Detect which cell encompasses the target text, then output its (x, y) center coordinate. 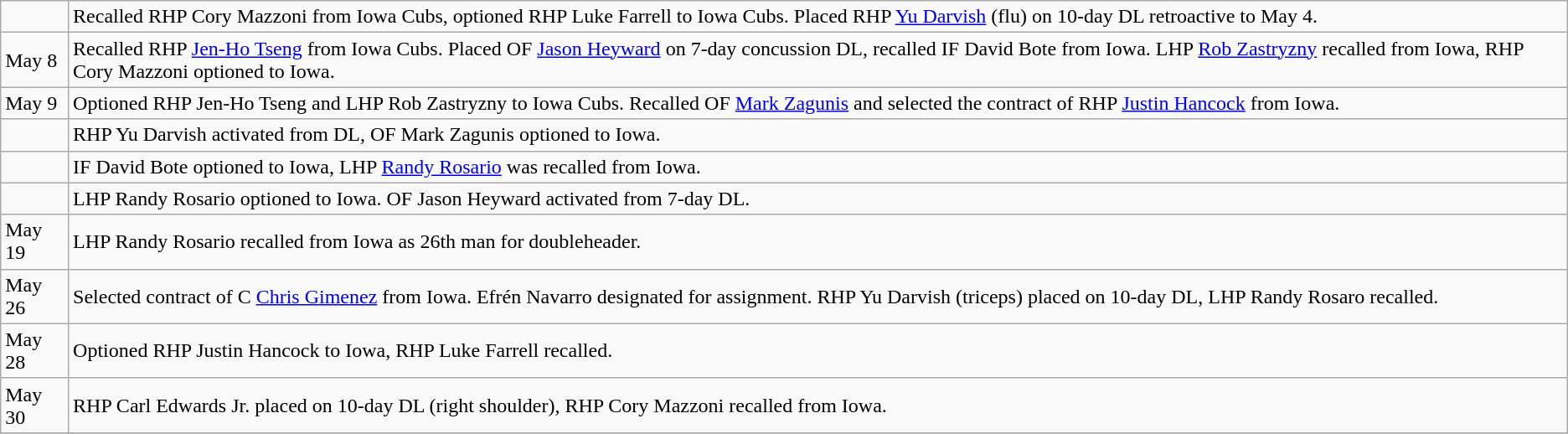
May 8 (35, 60)
LHP Randy Rosario recalled from Iowa as 26th man for doubleheader. (818, 241)
May 26 (35, 297)
RHP Yu Darvish activated from DL, OF Mark Zagunis optioned to Iowa. (818, 135)
May 28 (35, 350)
Optioned RHP Jen-Ho Tseng and LHP Rob Zastryzny to Iowa Cubs. Recalled OF Mark Zagunis and selected the contract of RHP Justin Hancock from Iowa. (818, 103)
RHP Carl Edwards Jr. placed on 10-day DL (right shoulder), RHP Cory Mazzoni recalled from Iowa. (818, 406)
May 9 (35, 103)
Recalled RHP Cory Mazzoni from Iowa Cubs, optioned RHP Luke Farrell to Iowa Cubs. Placed RHP Yu Darvish (flu) on 10-day DL retroactive to May 4. (818, 17)
IF David Bote optioned to Iowa, LHP Randy Rosario was recalled from Iowa. (818, 167)
Optioned RHP Justin Hancock to Iowa, RHP Luke Farrell recalled. (818, 350)
LHP Randy Rosario optioned to Iowa. OF Jason Heyward activated from 7-day DL. (818, 199)
May 19 (35, 241)
May 30 (35, 406)
